Scan for the cell matching the given text and deliver its (x, y) coordinate at center. 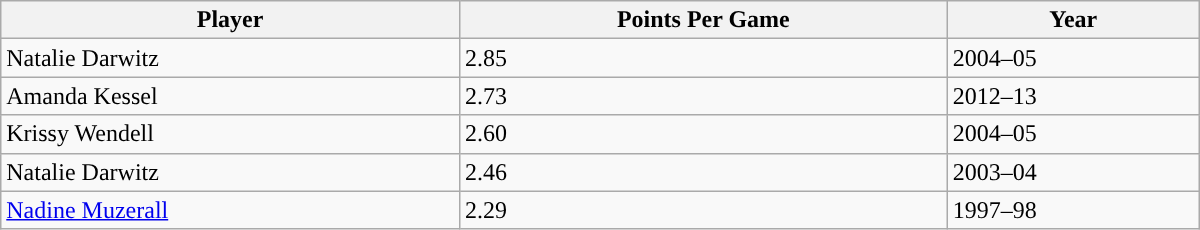
2.73 (703, 96)
2003–04 (1073, 172)
Nadine Muzerall (230, 210)
2012–13 (1073, 96)
2.29 (703, 210)
Amanda Kessel (230, 96)
1997–98 (1073, 210)
2.85 (703, 58)
Points Per Game (703, 20)
Krissy Wendell (230, 134)
Year (1073, 20)
2.46 (703, 172)
2.60 (703, 134)
Player (230, 20)
